Detect which cell encompasses the target text, then output its (X, Y) center coordinate. 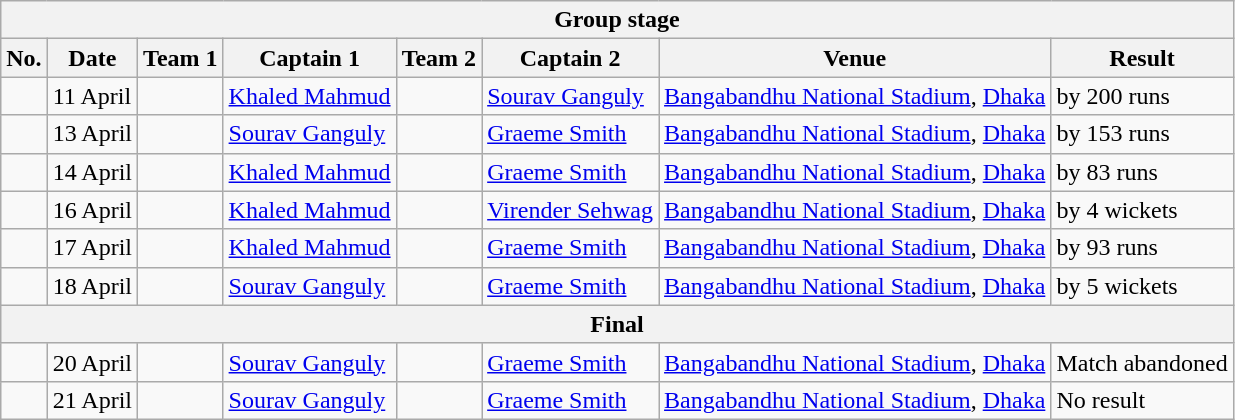
Group stage (617, 20)
16 April (92, 210)
Team 2 (439, 58)
Virender Sehwag (570, 210)
Captain 2 (570, 58)
by 200 runs (1142, 96)
by 153 runs (1142, 134)
11 April (92, 96)
18 April (92, 286)
14 April (92, 172)
No result (1142, 400)
20 April (92, 362)
Final (617, 324)
Result (1142, 58)
Date (92, 58)
13 April (92, 134)
No. (24, 58)
21 April (92, 400)
by 83 runs (1142, 172)
by 93 runs (1142, 248)
Match abandoned (1142, 362)
by 4 wickets (1142, 210)
Captain 1 (310, 58)
by 5 wickets (1142, 286)
Team 1 (181, 58)
17 April (92, 248)
Venue (855, 58)
